Find where the given text appears and provide that cell's center as (X, Y) coordinate. 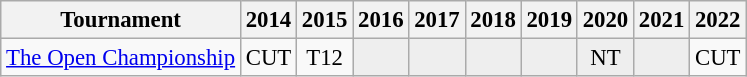
2021 (661, 20)
2016 (381, 20)
2015 (325, 20)
2014 (268, 20)
NT (605, 58)
2022 (718, 20)
2018 (493, 20)
2017 (437, 20)
The Open Championship (121, 58)
2020 (605, 20)
T12 (325, 58)
Tournament (121, 20)
2019 (549, 20)
